Find where the given text appears and provide that cell's center as [X, Y] coordinate. 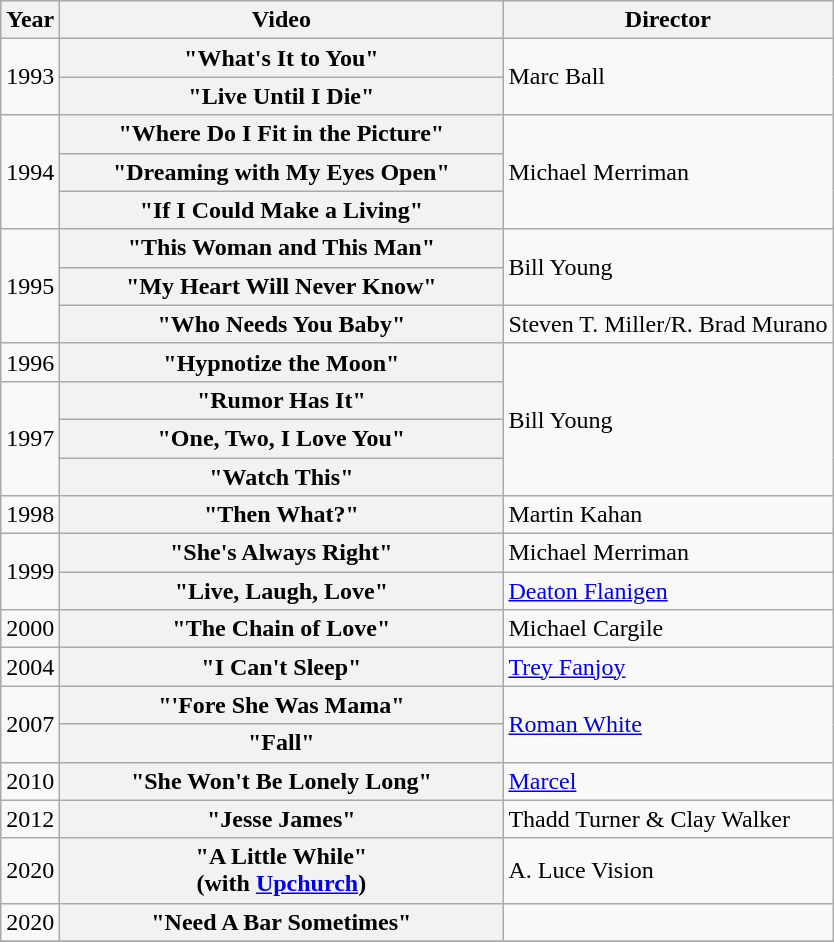
"Live Until I Die" [282, 96]
"She's Always Right" [282, 553]
Video [282, 20]
"She Won't Be Lonely Long" [282, 781]
1997 [30, 438]
1998 [30, 515]
2000 [30, 629]
Steven T. Miller/R. Brad Murano [668, 324]
"'Fore She Was Mama" [282, 705]
1995 [30, 286]
"What's It to You" [282, 58]
2004 [30, 667]
"If I Could Make a Living" [282, 210]
"This Woman and This Man" [282, 248]
"The Chain of Love" [282, 629]
"I Can't Sleep" [282, 667]
"Hypnotize the Moon" [282, 362]
"One, Two, I Love You" [282, 438]
Marcel [668, 781]
"Jesse James" [282, 819]
Michael Cargile [668, 629]
"Rumor Has It" [282, 400]
"Live, Laugh, Love" [282, 591]
2007 [30, 724]
2012 [30, 819]
"Watch This" [282, 477]
Roman White [668, 724]
"Need A Bar Sometimes" [282, 922]
"Where Do I Fit in the Picture" [282, 134]
Year [30, 20]
"Fall" [282, 743]
"A Little While"(with Upchurch) [282, 870]
"Then What?" [282, 515]
1993 [30, 77]
Marc Ball [668, 77]
2010 [30, 781]
Director [668, 20]
Deaton Flanigen [668, 591]
"Dreaming with My Eyes Open" [282, 172]
Trey Fanjoy [668, 667]
Martin Kahan [668, 515]
A. Luce Vision [668, 870]
"Who Needs You Baby" [282, 324]
1994 [30, 172]
1999 [30, 572]
1996 [30, 362]
Thadd Turner & Clay Walker [668, 819]
"My Heart Will Never Know" [282, 286]
